Provide the [X, Y] coordinate of the cell's center where the given text is located.  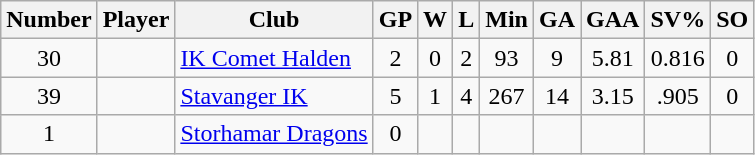
W [436, 20]
39 [49, 96]
Player [136, 20]
93 [507, 58]
SO [732, 20]
IK Comet Halden [274, 58]
Storhamar Dragons [274, 134]
5 [395, 96]
0.816 [678, 58]
GA [556, 20]
267 [507, 96]
9 [556, 58]
.905 [678, 96]
Number [49, 20]
Min [507, 20]
5.81 [613, 58]
SV% [678, 20]
Club [274, 20]
GP [395, 20]
L [466, 20]
3.15 [613, 96]
4 [466, 96]
Stavanger IK [274, 96]
30 [49, 58]
GAA [613, 20]
14 [556, 96]
